Return the [x, y] coordinate for the center point of the cell that contains the specified text.  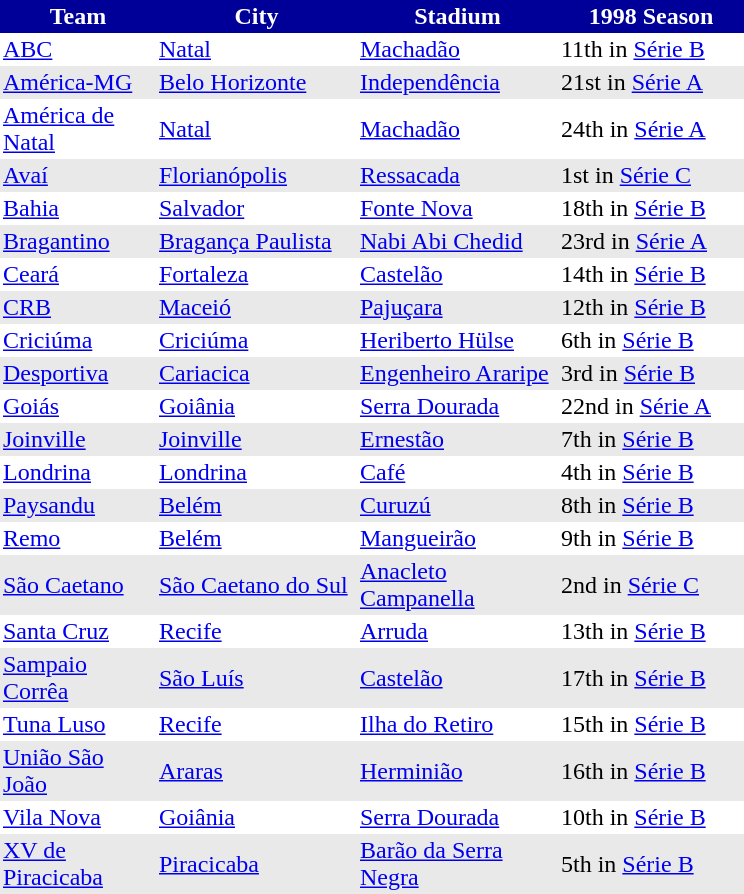
11th in Série B [651, 50]
Maceió [256, 308]
Nabi Abi Chedid [458, 242]
CRB [78, 308]
Ceará [78, 274]
Engenheiro Araripe [458, 374]
24th in Série A [651, 129]
4th in Série B [651, 472]
América-MG [78, 82]
Ilha do Retiro [458, 724]
17th in Série B [651, 678]
Florianópolis [256, 176]
Curuzú [458, 506]
City [256, 16]
Heriberto Hülse [458, 340]
Café [458, 472]
Tuna Luso [78, 724]
6th in Série B [651, 340]
Anacleto Campanella [458, 585]
Herminião [458, 771]
Avaí [78, 176]
7th in Série B [651, 440]
12th in Série B [651, 308]
Paysandu [78, 506]
XV de Piracicaba [78, 864]
Independência [458, 82]
Ernestão [458, 440]
21st in Série A [651, 82]
1st in Série C [651, 176]
Ressacada [458, 176]
3rd in Série B [651, 374]
9th in Série B [651, 538]
Pajuçara [458, 308]
Fortaleza [256, 274]
23rd in Série A [651, 242]
ABC [78, 50]
Vila Nova [78, 818]
Team [78, 16]
16th in Série B [651, 771]
Remo [78, 538]
Sampaio Corrêa [78, 678]
Santa Cruz [78, 632]
13th in Série B [651, 632]
América de Natal [78, 129]
14th in Série B [651, 274]
22nd in Série A [651, 406]
Salvador [256, 208]
Araras [256, 771]
Fonte Nova [458, 208]
Piracicaba [256, 864]
Bragança Paulista [256, 242]
8th in Série B [651, 506]
1998 Season [651, 16]
Bahia [78, 208]
18th in Série B [651, 208]
Stadium [458, 16]
Mangueirão [458, 538]
5th in Série B [651, 864]
São Caetano [78, 585]
2nd in Série C [651, 585]
Bragantino [78, 242]
15th in Série B [651, 724]
São Luís [256, 678]
União São João [78, 771]
Arruda [458, 632]
Cariacica [256, 374]
Desportiva [78, 374]
São Caetano do Sul [256, 585]
Belo Horizonte [256, 82]
10th in Série B [651, 818]
Barão da Serra Negra [458, 864]
Goiás [78, 406]
